Detect which cell encompasses the target text, then output its [x, y] center coordinate. 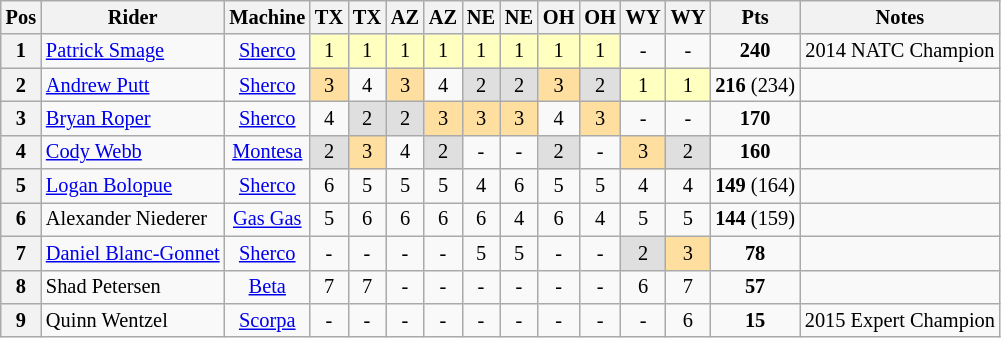
Cody Webb [132, 152]
8 [21, 287]
144 (159) [755, 219]
Bryan Roper [132, 118]
78 [755, 253]
Daniel Blanc-Gonnet [132, 253]
Scorpa [267, 320]
170 [755, 118]
Pos [21, 17]
2014 NATC Champion [900, 51]
Gas Gas [267, 219]
Montesa [267, 152]
Machine [267, 17]
Beta [267, 287]
Quinn Wentzel [132, 320]
216 (234) [755, 85]
Shad Petersen [132, 287]
9 [21, 320]
160 [755, 152]
Rider [132, 17]
Logan Bolopue [132, 186]
Andrew Putt [132, 85]
Notes [900, 17]
240 [755, 51]
Pts [755, 17]
Patrick Smage [132, 51]
149 (164) [755, 186]
57 [755, 287]
15 [755, 320]
Alexander Niederer [132, 219]
2015 Expert Champion [900, 320]
